Locate the cell with the specified text and output its (X, Y) center coordinate. 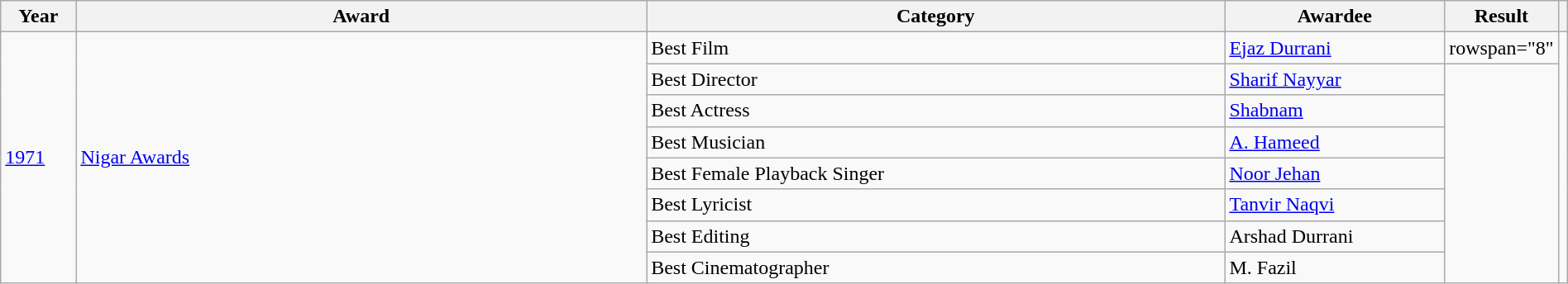
Awardee (1335, 17)
Ejaz Durrani (1335, 48)
Best Musician (936, 142)
Arshad Durrani (1335, 236)
Nigar Awards (361, 158)
Best Female Playback Singer (936, 173)
Best Film (936, 48)
Year (38, 17)
Best Cinematographer (936, 267)
A. Hameed (1335, 142)
Sharif Nayyar (1335, 79)
Best Actress (936, 111)
Shabnam (1335, 111)
Best Editing (936, 236)
Result (1502, 17)
M. Fazil (1335, 267)
Noor Jehan (1335, 173)
Tanvir Naqvi (1335, 205)
Best Lyricist (936, 205)
rowspan="8" (1502, 48)
1971 (38, 158)
Category (936, 17)
Award (361, 17)
Best Director (936, 79)
